Return [x, y] of the center of cell containing provided text 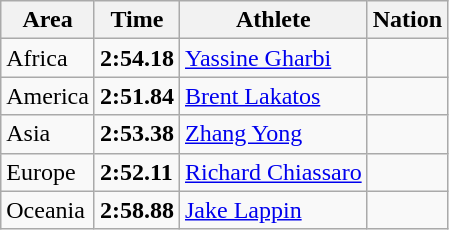
Brent Lakatos [273, 96]
Jake Lappin [273, 210]
Zhang Yong [273, 134]
Athlete [273, 20]
2:51.84 [136, 96]
America [48, 96]
2:52.11 [136, 172]
Asia [48, 134]
2:53.38 [136, 134]
2:58.88 [136, 210]
Africa [48, 58]
Yassine Gharbi [273, 58]
Richard Chiassaro [273, 172]
Time [136, 20]
Area [48, 20]
2:54.18 [136, 58]
Nation [407, 20]
Oceania [48, 210]
Europe [48, 172]
